Pinpoint the cell where the given text exists, returning its [x, y] midpoint coordinate. 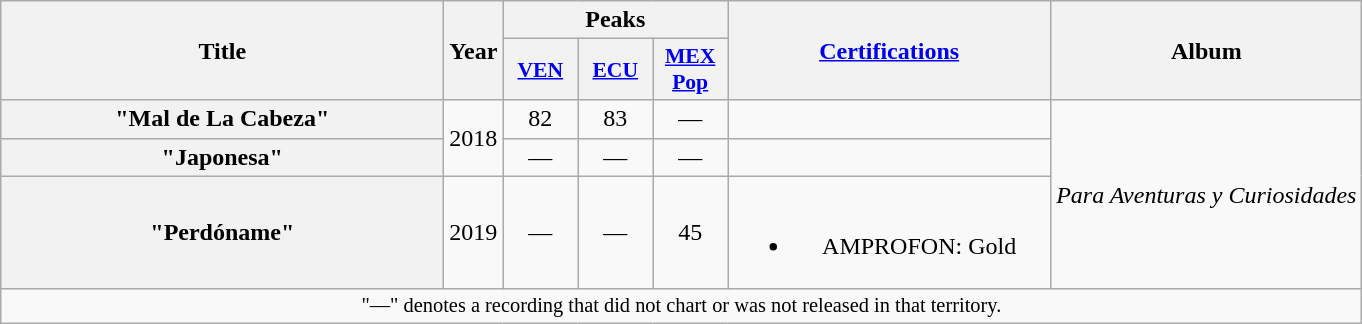
Para Aventuras y Curiosidades [1206, 194]
2018 [474, 138]
AMPROFON: Gold [890, 232]
ECU [616, 70]
VEN [540, 70]
Year [474, 50]
"Japonesa" [222, 157]
MEXPop [690, 70]
83 [616, 119]
"Perdóname" [222, 232]
Album [1206, 50]
2019 [474, 232]
Peaks [616, 20]
45 [690, 232]
"—" denotes a recording that did not chart or was not released in that territory. [682, 306]
Title [222, 50]
Certifications [890, 50]
"Mal de La Cabeza" [222, 119]
82 [540, 119]
